From the cell containing the given text, extract its center point as [x, y] coordinate. 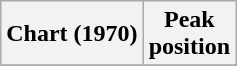
Peakposition [189, 34]
Chart (1970) [72, 34]
